Locate the cell with the specified text and output its (x, y) center coordinate. 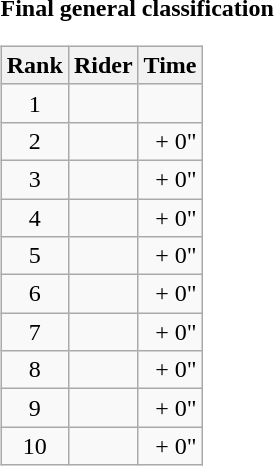
4 (34, 217)
Rider (103, 65)
6 (34, 294)
3 (34, 179)
Time (170, 65)
Rank (34, 65)
2 (34, 141)
9 (34, 408)
1 (34, 103)
10 (34, 446)
7 (34, 332)
8 (34, 370)
5 (34, 256)
